Return (x, y) of the center of cell containing provided text 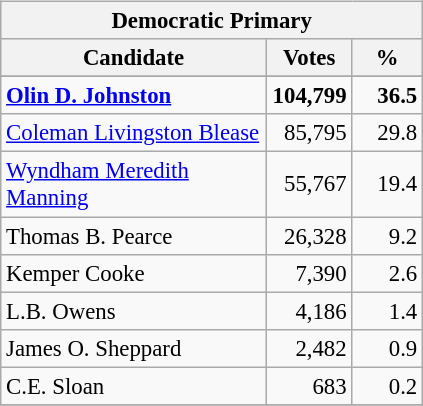
Coleman Livingston Blease (134, 133)
29.8 (388, 133)
2,482 (309, 348)
104,799 (309, 96)
2.6 (388, 273)
% (388, 58)
36.5 (388, 96)
Olin D. Johnston (134, 96)
7,390 (309, 273)
James O. Sheppard (134, 348)
85,795 (309, 133)
0.9 (388, 348)
Candidate (134, 58)
L.B. Owens (134, 311)
Votes (309, 58)
Wyndham Meredith Manning (134, 184)
C.E. Sloan (134, 386)
9.2 (388, 235)
683 (309, 386)
26,328 (309, 235)
4,186 (309, 311)
0.2 (388, 386)
1.4 (388, 311)
55,767 (309, 184)
Thomas B. Pearce (134, 235)
19.4 (388, 184)
Democratic Primary (212, 21)
Kemper Cooke (134, 273)
